Return [X, Y] of the center of cell containing provided text 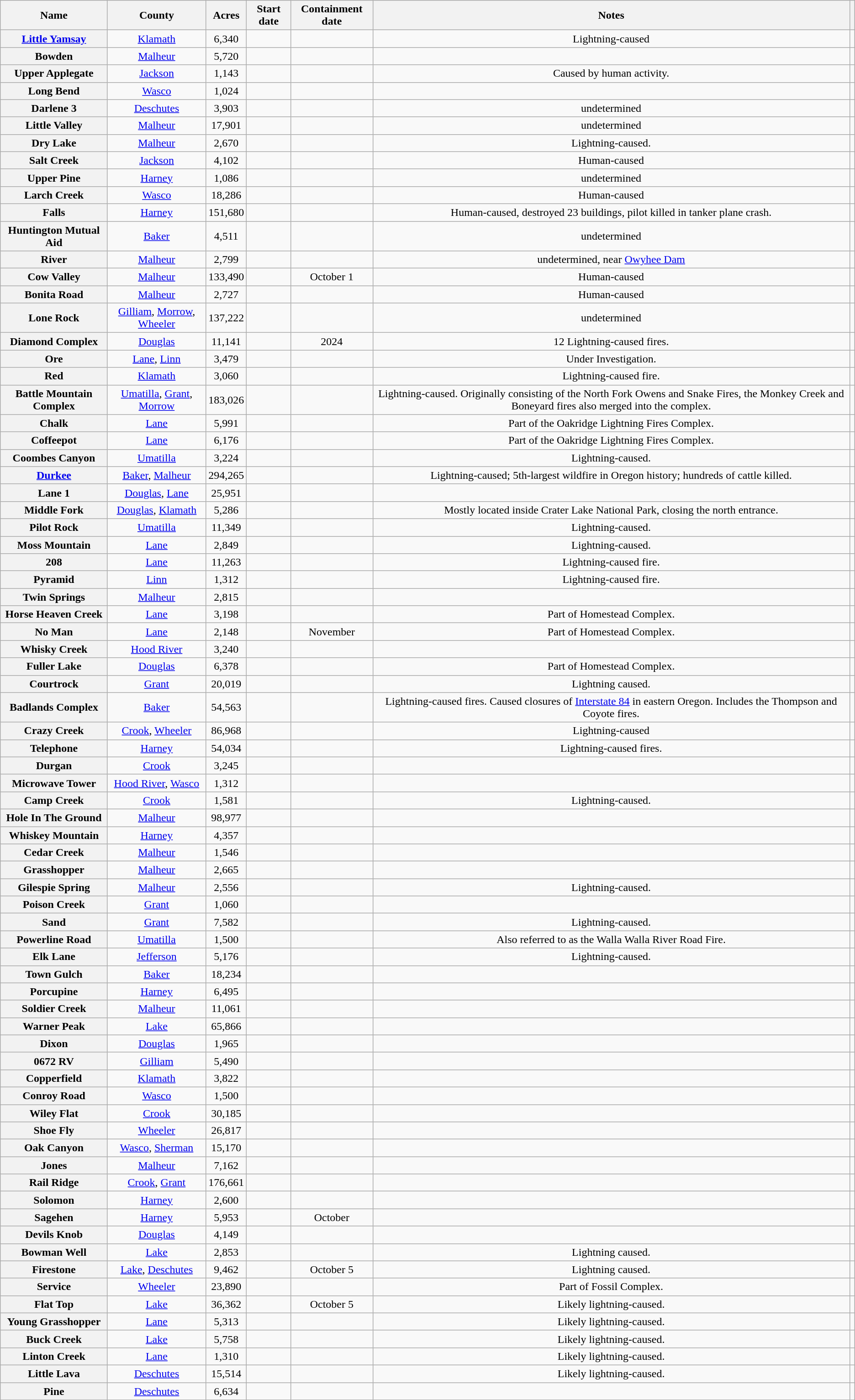
183,026 [227, 400]
20,019 [227, 684]
6,176 [227, 440]
Bonita Road [54, 294]
Pilot Rock [54, 527]
Crazy Creek [54, 731]
Wasco, Sherman [157, 1148]
County [157, 16]
6,634 [227, 1391]
Warner Peak [54, 1026]
5,953 [227, 1217]
1,965 [227, 1043]
2,665 [227, 870]
Jefferson [157, 957]
9,462 [227, 1269]
Oak Canyon [54, 1148]
2024 [332, 341]
Horse Heaven Creek [54, 614]
Part of Fossil Complex. [611, 1287]
Crook, Grant [157, 1183]
Young Grasshopper [54, 1321]
4,511 [227, 236]
Sand [54, 922]
Huntington Mutual Aid [54, 236]
Pyramid [54, 580]
3,822 [227, 1078]
Baker, Malheur [157, 475]
Lightning-caused fires. [611, 748]
11,349 [227, 527]
River [54, 260]
3,903 [227, 108]
Upper Pine [54, 178]
6,378 [227, 666]
Solomon [54, 1200]
176,661 [227, 1183]
Conroy Road [54, 1096]
Lightning-caused; 5th-largest wildfire in Oregon history; hundreds of cattle killed. [611, 475]
Caused by human activity. [611, 73]
3,060 [227, 376]
86,968 [227, 731]
5,758 [227, 1339]
Rail Ridge [54, 1183]
1,143 [227, 73]
Hole In The Ground [54, 818]
2,148 [227, 632]
133,490 [227, 277]
Devils Knob [54, 1235]
5,720 [227, 56]
208 [54, 562]
5,490 [227, 1061]
Microwave Tower [54, 783]
Under Investigation. [611, 359]
Larch Creek [54, 195]
2,799 [227, 260]
7,582 [227, 922]
Chalk [54, 423]
Coffeepot [54, 440]
Gilliam, Morrow, Wheeler [157, 318]
2,849 [227, 545]
Badlands Complex [54, 708]
Middle Fork [54, 510]
Linton Creek [54, 1356]
Camp Creek [54, 800]
Whisky Creek [54, 649]
Lake, Deschutes [157, 1269]
Poison Creek [54, 905]
2,600 [227, 1200]
3,479 [227, 359]
Firestone [54, 1269]
3,224 [227, 458]
65,866 [227, 1026]
11,263 [227, 562]
Acres [227, 16]
Bowman Well [54, 1252]
Little Yamsay [54, 39]
No Man [54, 632]
4,102 [227, 160]
3,245 [227, 766]
Fuller Lake [54, 666]
Also referred to as the Walla Walla River Road Fire. [611, 939]
Hood River [157, 649]
Upper Applegate [54, 73]
23,890 [227, 1287]
Mostly located inside Crater Lake National Park, closing the north entrance. [611, 510]
Falls [54, 212]
Pine [54, 1391]
Linn [157, 580]
Telephone [54, 748]
Durgan [54, 766]
Courtrock [54, 684]
Gilespie Spring [54, 887]
Cedar Creek [54, 853]
Battle Mountain Complex [54, 400]
Buck Creek [54, 1339]
Crook, Wheeler [157, 731]
Dixon [54, 1043]
Shoe Fly [54, 1131]
Little Valley [54, 126]
1,086 [227, 178]
54,563 [227, 708]
15,514 [227, 1374]
4,357 [227, 835]
3,240 [227, 649]
Gilliam [157, 1061]
Little Lava [54, 1374]
Cow Valley [54, 277]
undetermined, near Owyhee Dam [611, 260]
Salt Creek [54, 160]
1,581 [227, 800]
1,060 [227, 905]
Umatilla, Grant, Morrow [157, 400]
Sagehen [54, 1217]
Start date [269, 16]
2,556 [227, 887]
Flat Top [54, 1304]
Long Bend [54, 91]
12 Lightning-caused fires. [611, 341]
2,853 [227, 1252]
Whiskey Mountain [54, 835]
Darlene 3 [54, 108]
Town Gulch [54, 974]
Elk Lane [54, 957]
Name [54, 16]
15,170 [227, 1148]
26,817 [227, 1131]
Hood River, Wasco [157, 783]
1,310 [227, 1356]
Lightning-caused. Originally consisting of the North Fork Owens and Snake Fires, the Monkey Creek and Boneyard fires also merged into the complex. [611, 400]
Dry Lake [54, 143]
Ore [54, 359]
Twin Springs [54, 597]
Lone Rock [54, 318]
Containment date [332, 16]
Moss Mountain [54, 545]
6,340 [227, 39]
4,149 [227, 1235]
Coombes Canyon [54, 458]
7,162 [227, 1165]
6,495 [227, 991]
Porcupine [54, 991]
Lane 1 [54, 493]
11,141 [227, 341]
2,670 [227, 143]
294,265 [227, 475]
Diamond Complex [54, 341]
2,727 [227, 294]
Notes [611, 16]
October 1 [332, 277]
Human-caused, destroyed 23 buildings, pilot killed in tanker plane crash. [611, 212]
11,061 [227, 1009]
5,176 [227, 957]
Douglas, Klamath [157, 510]
3,198 [227, 614]
Durkee [54, 475]
Grasshopper [54, 870]
Douglas, Lane [157, 493]
Wiley Flat [54, 1113]
36,362 [227, 1304]
Powerline Road [54, 939]
1,546 [227, 853]
5,313 [227, 1321]
0672 RV [54, 1061]
Lane, Linn [157, 359]
18,286 [227, 195]
18,234 [227, 974]
Copperfield [54, 1078]
1,024 [227, 91]
5,286 [227, 510]
54,034 [227, 748]
2,815 [227, 597]
137,222 [227, 318]
25,951 [227, 493]
151,680 [227, 212]
98,977 [227, 818]
Bowden [54, 56]
17,901 [227, 126]
October [332, 1217]
Jones [54, 1165]
Red [54, 376]
Service [54, 1287]
Lightning-caused fires. Caused closures of Interstate 84 in eastern Oregon. Includes the Thompson and Coyote fires. [611, 708]
5,991 [227, 423]
30,185 [227, 1113]
November [332, 632]
Soldier Creek [54, 1009]
